Find where the given text appears and provide that cell's center as [x, y] coordinate. 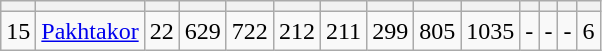
22 [162, 31]
299 [390, 31]
15 [18, 31]
629 [202, 31]
722 [250, 31]
212 [296, 31]
Pakhtakor [90, 31]
1035 [490, 31]
805 [438, 31]
211 [343, 31]
6 [588, 31]
